Extract the [X, Y] coordinate from the center of the cell holding the provided text.  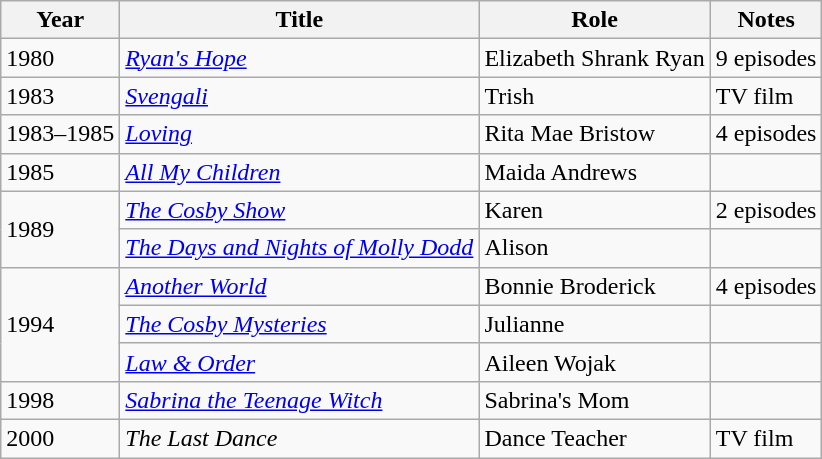
The Days and Nights of Molly Dodd [300, 248]
Julianne [594, 324]
Dance Teacher [594, 438]
1983 [60, 96]
Aileen Wojak [594, 362]
1989 [60, 229]
1983–1985 [60, 134]
Sabrina's Mom [594, 400]
The Cosby Show [300, 210]
Svengali [300, 96]
Ryan's Hope [300, 58]
Alison [594, 248]
2 episodes [766, 210]
The Last Dance [300, 438]
Rita Mae Bristow [594, 134]
Karen [594, 210]
1980 [60, 58]
Year [60, 20]
Trish [594, 96]
Notes [766, 20]
All My Children [300, 172]
1985 [60, 172]
1998 [60, 400]
Title [300, 20]
9 episodes [766, 58]
Maida Andrews [594, 172]
Loving [300, 134]
Law & Order [300, 362]
Sabrina the Teenage Witch [300, 400]
Elizabeth Shrank Ryan [594, 58]
The Cosby Mysteries [300, 324]
Role [594, 20]
Bonnie Broderick [594, 286]
2000 [60, 438]
1994 [60, 324]
Another World [300, 286]
